Scan for the cell matching the given text and deliver its [x, y] coordinate at center. 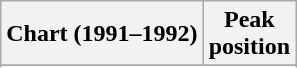
Chart (1991–1992) [102, 34]
Peakposition [249, 34]
